Scan for the cell matching the given text and deliver its (X, Y) coordinate at center. 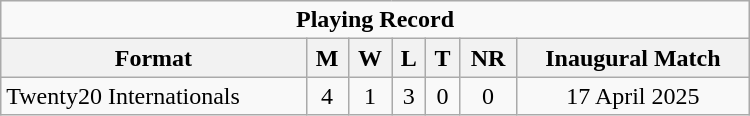
1 (370, 96)
Format (154, 58)
M (327, 58)
Playing Record (375, 20)
L (409, 58)
Inaugural Match (634, 58)
W (370, 58)
17 April 2025 (634, 96)
4 (327, 96)
Twenty20 Internationals (154, 96)
NR (488, 58)
T (443, 58)
3 (409, 96)
